Find where the given text appears and provide that cell's center as (X, Y) coordinate. 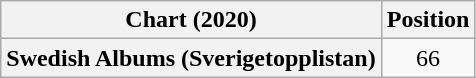
Swedish Albums (Sverigetopplistan) (191, 58)
Chart (2020) (191, 20)
Position (428, 20)
66 (428, 58)
